Output the [x, y] coordinate of the center of the cell containing the given text.  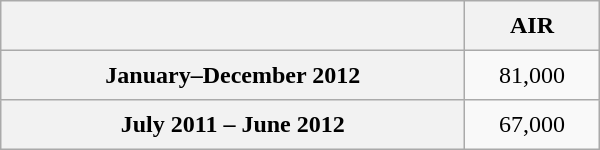
January–December 2012 [233, 75]
67,000 [532, 125]
81,000 [532, 75]
July 2011 – June 2012 [233, 125]
AIR [532, 26]
